Output the [x, y] coordinate of the center of the cell containing the given text.  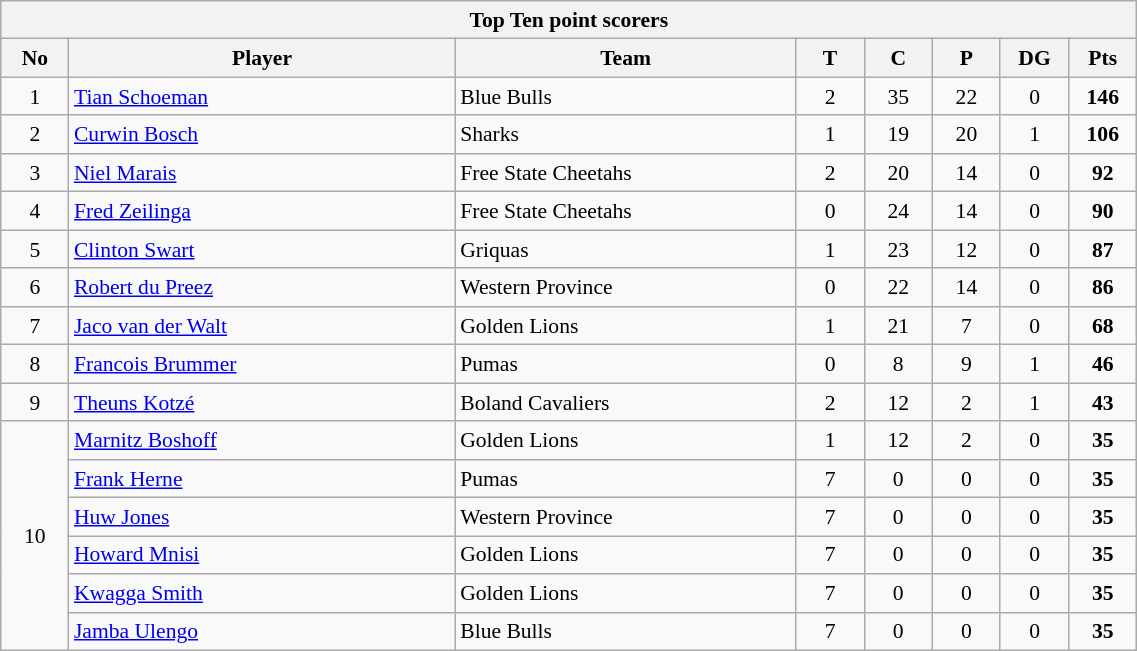
Howard Mnisi [262, 555]
Francois Brummer [262, 364]
Huw Jones [262, 517]
46 [1103, 364]
6 [35, 288]
24 [898, 211]
Tian Schoeman [262, 97]
Niel Marais [262, 173]
92 [1103, 173]
Frank Herne [262, 479]
Boland Cavaliers [626, 402]
10 [35, 536]
87 [1103, 249]
106 [1103, 135]
Pts [1103, 58]
3 [35, 173]
Clinton Swart [262, 249]
19 [898, 135]
Jamba Ulengo [262, 631]
146 [1103, 97]
68 [1103, 326]
21 [898, 326]
DG [1034, 58]
Fred Zeilinga [262, 211]
Player [262, 58]
T [830, 58]
Marnitz Boshoff [262, 440]
90 [1103, 211]
Curwin Bosch [262, 135]
Griquas [626, 249]
Sharks [626, 135]
23 [898, 249]
C [898, 58]
Robert du Preez [262, 288]
86 [1103, 288]
5 [35, 249]
P [966, 58]
Theuns Kotzé [262, 402]
Jaco van der Walt [262, 326]
Top Ten point scorers [569, 20]
4 [35, 211]
No [35, 58]
Kwagga Smith [262, 593]
43 [1103, 402]
Team [626, 58]
